Find where the given text appears and provide that cell's center as (X, Y) coordinate. 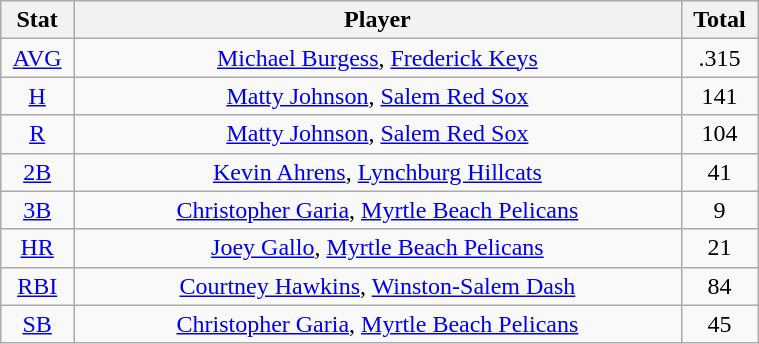
9 (719, 210)
141 (719, 96)
Total (719, 20)
Player (378, 20)
3B (38, 210)
RBI (38, 286)
21 (719, 248)
Joey Gallo, Myrtle Beach Pelicans (378, 248)
R (38, 134)
Stat (38, 20)
SB (38, 324)
HR (38, 248)
AVG (38, 58)
Michael Burgess, Frederick Keys (378, 58)
.315 (719, 58)
Kevin Ahrens, Lynchburg Hillcats (378, 172)
H (38, 96)
Courtney Hawkins, Winston-Salem Dash (378, 286)
104 (719, 134)
45 (719, 324)
41 (719, 172)
84 (719, 286)
2B (38, 172)
